Search for the cell housing the specified text and yield its (X, Y) center coordinate. 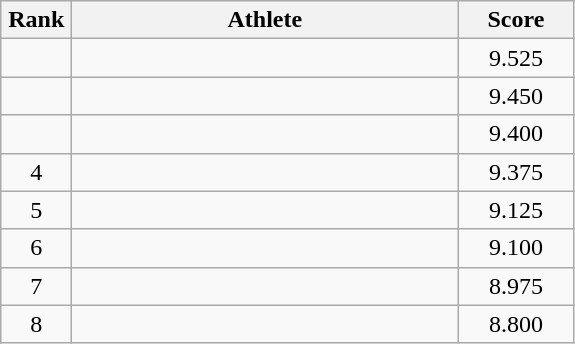
8.800 (516, 324)
Rank (36, 20)
4 (36, 172)
9.450 (516, 96)
9.100 (516, 248)
9.525 (516, 58)
6 (36, 248)
Athlete (265, 20)
9.125 (516, 210)
7 (36, 286)
Score (516, 20)
9.375 (516, 172)
8.975 (516, 286)
9.400 (516, 134)
8 (36, 324)
5 (36, 210)
